Determine the [x, y] coordinate at the center of the cell enclosing the given text.  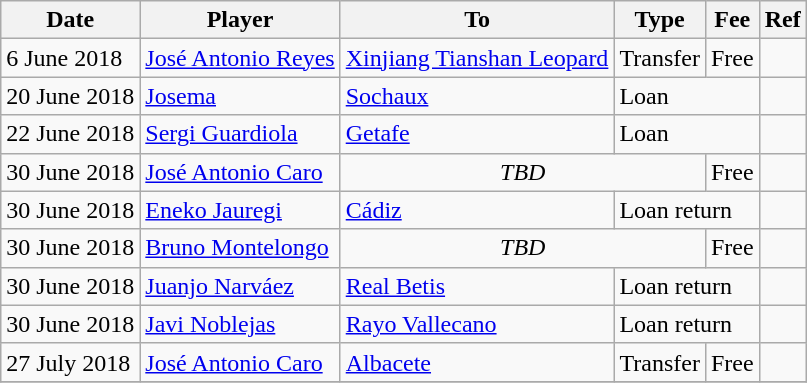
Javi Noblejas [240, 324]
Type [660, 20]
Albacete [477, 362]
José Antonio Reyes [240, 58]
Eneko Jauregi [240, 210]
Sochaux [477, 96]
Sergi Guardiola [240, 134]
6 June 2018 [70, 58]
Rayo Vallecano [477, 324]
22 June 2018 [70, 134]
Xinjiang Tianshan Leopard [477, 58]
Date [70, 20]
Real Betis [477, 286]
Bruno Montelongo [240, 248]
Juanjo Narváez [240, 286]
Josema [240, 96]
Fee [732, 20]
Cádiz [477, 210]
27 July 2018 [70, 362]
Getafe [477, 134]
20 June 2018 [70, 96]
Player [240, 20]
To [477, 20]
Ref [782, 20]
